Return (x, y) of the center of cell containing provided text 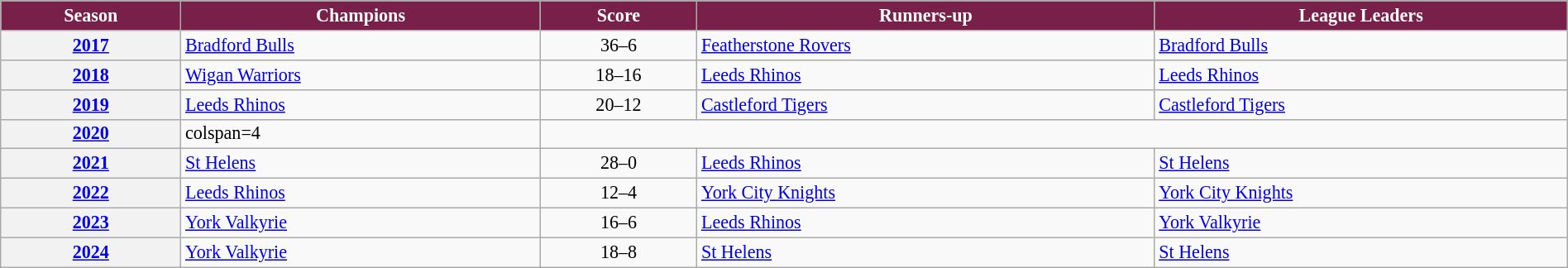
2017 (91, 45)
20–12 (619, 104)
Season (91, 15)
Champions (361, 15)
2020 (91, 134)
Featherstone Rovers (926, 45)
18–8 (619, 252)
2024 (91, 252)
28–0 (619, 164)
2022 (91, 193)
League Leaders (1361, 15)
2018 (91, 74)
16–6 (619, 223)
2023 (91, 223)
colspan=4 (361, 134)
2019 (91, 104)
Runners-up (926, 15)
Wigan Warriors (361, 74)
12–4 (619, 193)
2021 (91, 164)
18–16 (619, 74)
Score (619, 15)
36–6 (619, 45)
